From the cell containing the given text, extract its center point as (x, y) coordinate. 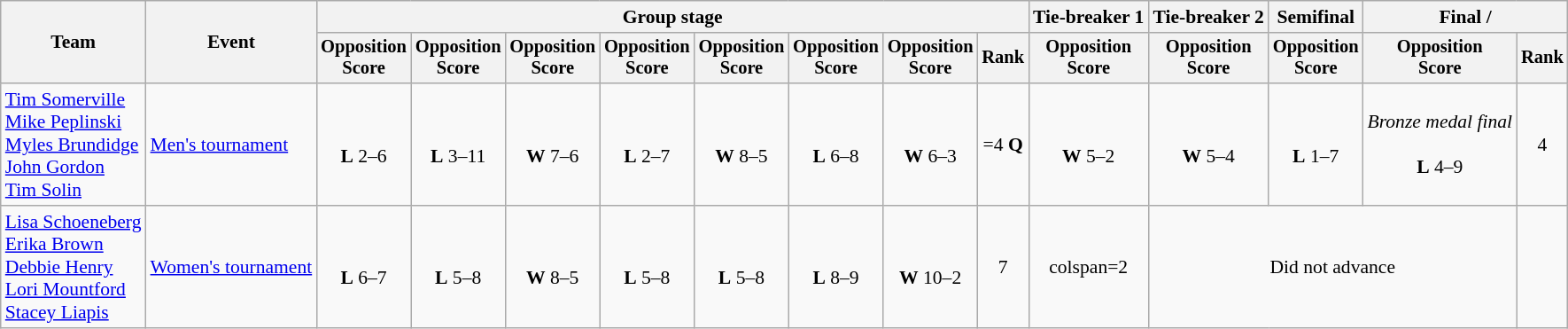
Semifinal (1316, 17)
Did not advance (1332, 267)
W 5–4 (1208, 145)
colspan=2 (1088, 267)
W 10–2 (930, 267)
L 3–11 (459, 145)
L 2–6 (363, 145)
Event (232, 43)
L 6–8 (836, 145)
Lisa SchoenebergErika BrownDebbie HenryLori MountfordStacey Liapis (74, 267)
Final / (1465, 17)
Group stage (672, 17)
Tie-breaker 2 (1208, 17)
Tim SomervilleMike PeplinskiMyles BrundidgeJohn GordonTim Solin (74, 145)
W 5–2 (1088, 145)
L 1–7 (1316, 145)
W 7–6 (553, 145)
=4 Q (1003, 145)
L 6–7 (363, 267)
Men's tournament (232, 145)
4 (1542, 145)
L 2–7 (647, 145)
L 8–9 (836, 267)
Women's tournament (232, 267)
Tie-breaker 1 (1088, 17)
Team (74, 43)
Bronze medal finalL 4–9 (1440, 145)
W 6–3 (930, 145)
7 (1003, 267)
